Output the (x, y) coordinate of the center of the cell containing the given text.  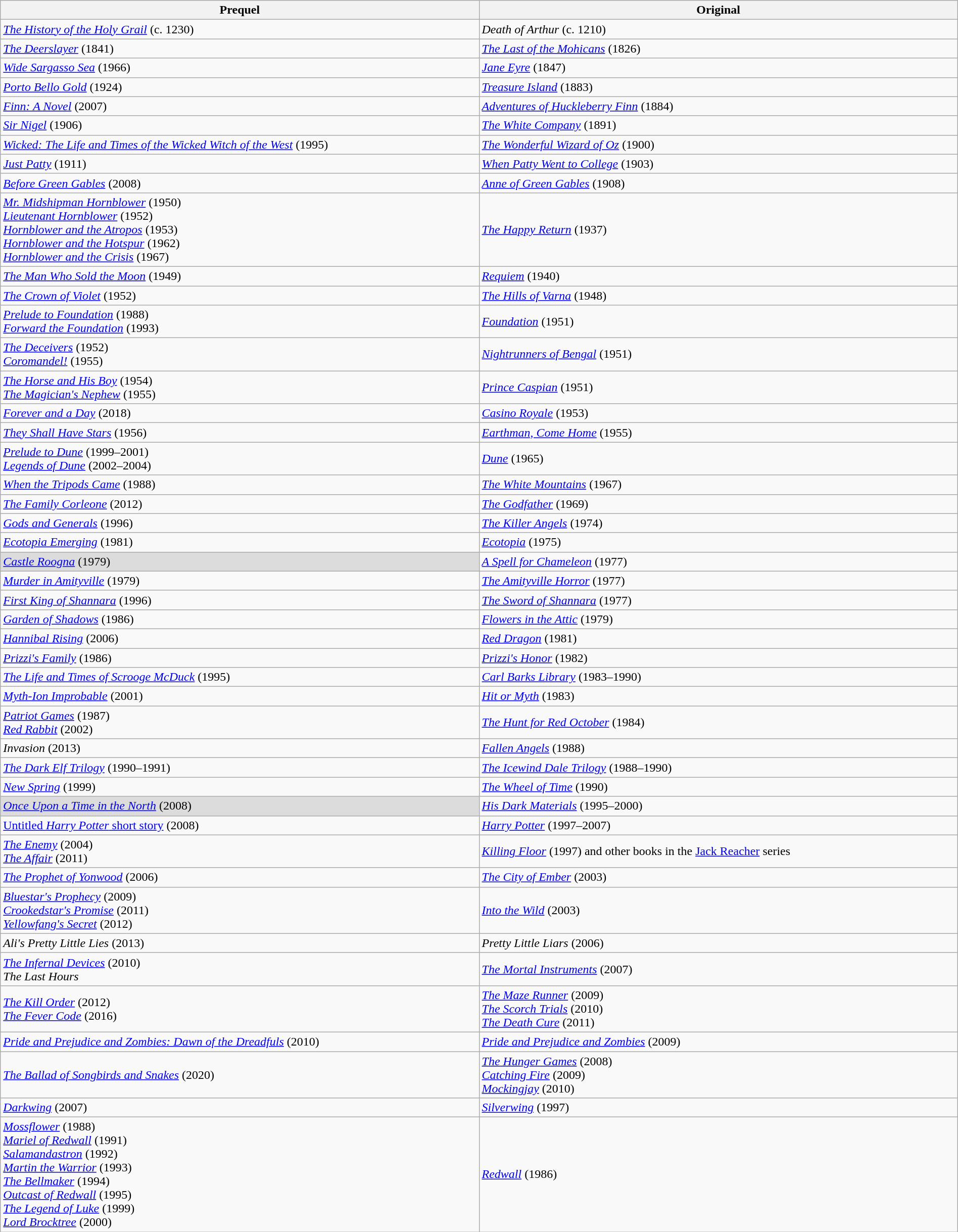
Prizzi's Honor (1982) (718, 657)
Before Green Gables (2008) (239, 183)
The Wonderful Wizard of Oz (1900) (718, 145)
Just Patty (1911) (239, 164)
Casino Royale (1953) (718, 413)
Darkwing (2007) (239, 1108)
They Shall Have Stars (1956) (239, 433)
The Man Who Sold the Moon (1949) (239, 276)
Jane Eyre (1847) (718, 68)
Prelude to Dune (1999–2001)Legends of Dune (2002–2004) (239, 459)
The Godfather (1969) (718, 504)
The Killer Angels (1974) (718, 523)
Once Upon a Time in the North (2008) (239, 806)
First King of Shannara (1996) (239, 600)
The Last of the Mohicans (1826) (718, 49)
The Mortal Instruments (2007) (718, 969)
The Hunt for Red October (1984) (718, 723)
The Maze Runner (2009)The Scorch Trials (2010)The Death Cure (2011) (718, 1009)
When the Tripods Came (1988) (239, 485)
Bluestar's Prophecy (2009)Crookedstar's Promise (2011)Yellowfang's Secret (2012) (239, 910)
The Infernal Devices (2010)The Last Hours (239, 969)
Fallen Angels (1988) (718, 748)
Forever and a Day (2018) (239, 413)
Into the Wild (2003) (718, 910)
Harry Potter (1997–2007) (718, 825)
Red Dragon (1981) (718, 638)
Pretty Little Liars (2006) (718, 943)
The Hunger Games (2008)Catching Fire (2009)Mockingjay (2010) (718, 1074)
Anne of Green Gables (1908) (718, 183)
The Deerslayer (1841) (239, 49)
The History of the Holy Grail (c. 1230) (239, 29)
The Icewind Dale Trilogy (1988–1990) (718, 768)
Garden of Shadows (1986) (239, 619)
Redwall (1986) (718, 1174)
The White Mountains (1967) (718, 485)
Ali's Pretty Little Lies (2013) (239, 943)
Nightrunners of Bengal (1951) (718, 355)
Untitled Harry Potter short story (2008) (239, 825)
Gods and Generals (1996) (239, 523)
Finn: A Novel (2007) (239, 106)
The Sword of Shannara (1977) (718, 600)
Ecotopia (1975) (718, 542)
Pride and Prejudice and Zombies (2009) (718, 1041)
Castle Roogna (1979) (239, 561)
Porto Bello Gold (1924) (239, 87)
The Enemy (2004) The Affair (2011) (239, 851)
The Kill Order (2012)The Fever Code (2016) (239, 1009)
A Spell for Chameleon (1977) (718, 561)
The Dark Elf Trilogy (1990–1991) (239, 768)
Dune (1965) (718, 459)
Hannibal Rising (2006) (239, 638)
Pride and Prejudice and Zombies: Dawn of the Dreadfuls (2010) (239, 1041)
The Prophet of Yonwood (2006) (239, 877)
The Happy Return (1937) (718, 229)
Prince Caspian (1951) (718, 387)
Requiem (1940) (718, 276)
Myth-Ion Improbable (2001) (239, 696)
Foundation (1951) (718, 321)
His Dark Materials (1995–2000) (718, 806)
Death of Arthur (c. 1210) (718, 29)
Invasion (2013) (239, 748)
The Wheel of Time (1990) (718, 787)
Wicked: The Life and Times of the Wicked Witch of the West (1995) (239, 145)
The Ballad of Songbirds and Snakes (2020) (239, 1074)
Silverwing (1997) (718, 1108)
Flowers in the Attic (1979) (718, 619)
Patriot Games (1987)Red Rabbit (2002) (239, 723)
The City of Ember (2003) (718, 877)
The Crown of Violet (1952) (239, 296)
The Life and Times of Scrooge McDuck (1995) (239, 677)
When Patty Went to College (1903) (718, 164)
The Deceivers (1952)Coromandel! (1955) (239, 355)
Adventures of Huckleberry Finn (1884) (718, 106)
The Hills of Varna (1948) (718, 296)
The Horse and His Boy (1954)The Magician's Nephew (1955) (239, 387)
The Family Corleone (2012) (239, 504)
Hit or Myth (1983) (718, 696)
Treasure Island (1883) (718, 87)
Sir Nigel (1906) (239, 125)
Ecotopia Emerging (1981) (239, 542)
Prelude to Foundation (1988)Forward the Foundation (1993) (239, 321)
Earthman, Come Home (1955) (718, 433)
The White Company (1891) (718, 125)
New Spring (1999) (239, 787)
Original (718, 10)
Killing Floor (1997) and other books in the Jack Reacher series (718, 851)
The Amityville Horror (1977) (718, 581)
Prequel (239, 10)
Murder in Amityville (1979) (239, 581)
Wide Sargasso Sea (1966) (239, 68)
Prizzi's Family (1986) (239, 657)
Carl Barks Library (1983–1990) (718, 677)
